Locate the cell with the specified text and output its [x, y] center coordinate. 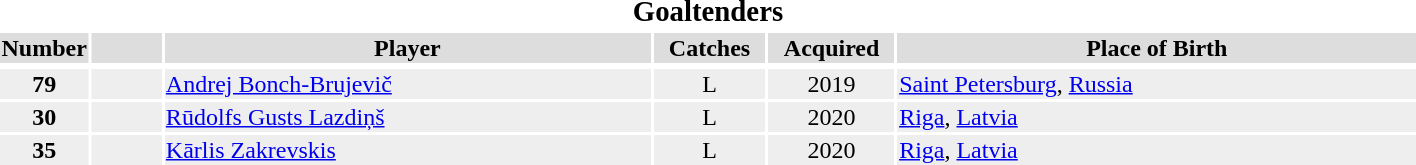
Place of Birth [1157, 48]
Number [44, 48]
2019 [832, 84]
Catches [709, 48]
Player [407, 48]
79 [44, 84]
Kārlis Zakrevskis [407, 150]
Andrej Bonch-Brujevič [407, 84]
Acquired [832, 48]
Saint Petersburg, Russia [1157, 84]
Rūdolfs Gusts Lazdiņš [407, 117]
30 [44, 117]
35 [44, 150]
